Extract the [x, y] coordinate from the center of the cell holding the provided text.  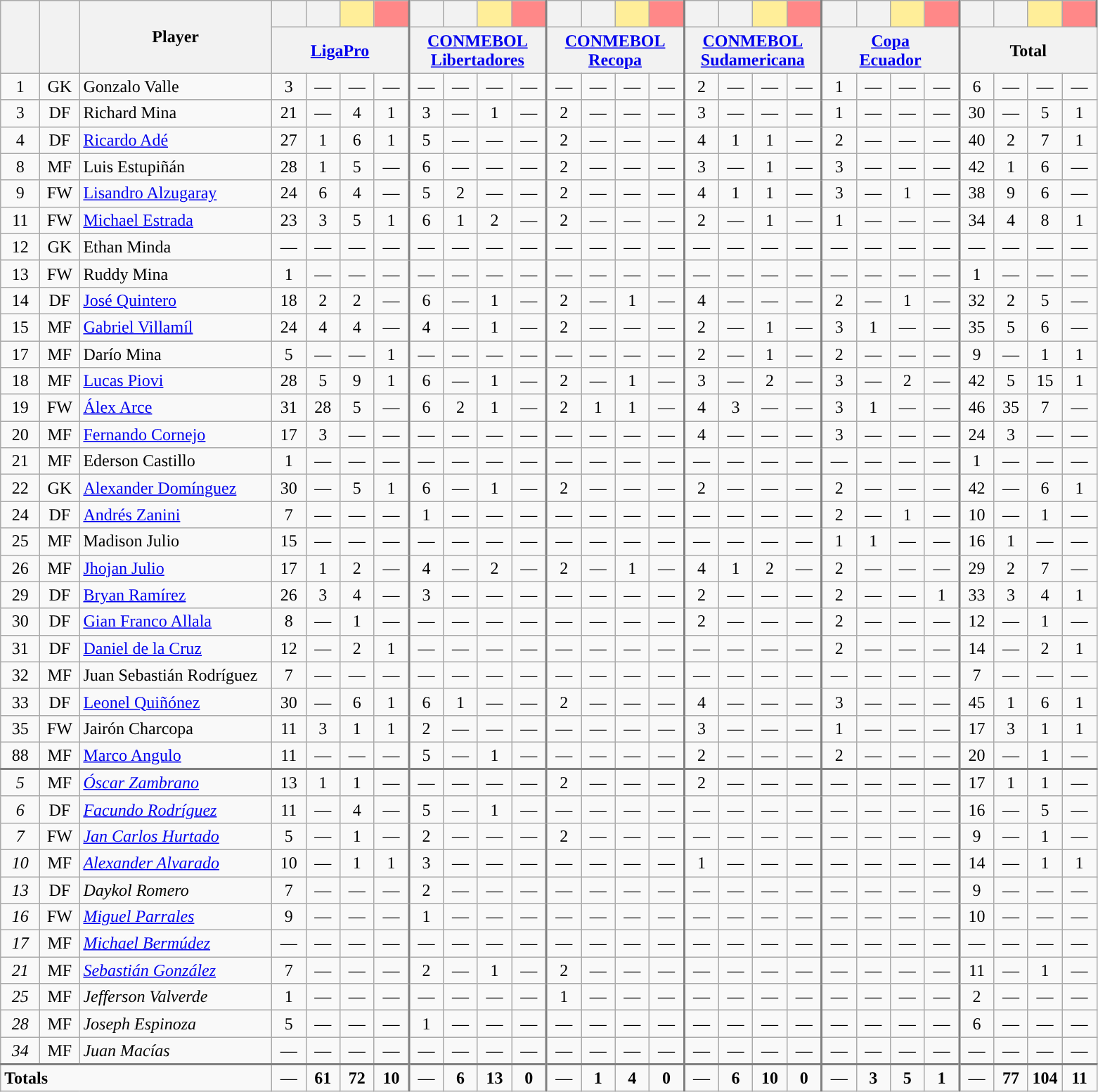
Jhojan Julio [176, 568]
Daniel de la Cruz [176, 648]
Leonel Quiñónez [176, 702]
Daykol Romero [176, 889]
José Quintero [176, 300]
27 [288, 140]
46 [976, 408]
CONMEBOLLibertadores [477, 51]
Lucas Piovi [176, 381]
CONMEBOLSudamericana [753, 51]
Michael Estrada [176, 220]
38 [976, 193]
Totals [136, 1077]
88 [20, 755]
Lisandro Alzugaray [176, 193]
Marco Angulo [176, 755]
Fernando Cornejo [176, 435]
Joseph Espinoza [176, 1024]
Juan Macías [176, 1051]
45 [976, 702]
104 [1045, 1077]
Ruddy Mina [176, 274]
22 [20, 488]
Alexander Alvarado [176, 863]
Miguel Parrales [176, 917]
72 [357, 1077]
Gonzalo Valle [176, 86]
Ethan Minda [176, 247]
Jefferson Valverde [176, 997]
Sebastián González [176, 970]
Michael Bermúdez [176, 944]
Ricardo Adé [176, 140]
40 [976, 140]
77 [1011, 1077]
Alexander Domínguez [176, 488]
Juan Sebastián Rodríguez [176, 675]
Gian Franco Allala [176, 622]
Ederson Castillo [176, 461]
Darío Mina [176, 354]
Álex Arce [176, 408]
CONMEBOLRecopa [615, 51]
Andrés Zanini [176, 515]
Óscar Zambrano [176, 783]
Player [176, 37]
Bryan Ramírez [176, 595]
Gabriel Villamíl [176, 327]
Facundo Rodríguez [176, 809]
Luis Estupiñán [176, 167]
Madison Julio [176, 541]
23 [288, 220]
Jairón Charcopa [176, 728]
CopaEcuador [891, 51]
Total [1028, 51]
19 [20, 408]
Richard Mina [176, 113]
Jan Carlos Hurtado [176, 836]
LigaPro [340, 51]
61 [323, 1077]
